Identify which cell holds the provided text, then report its (x, y) central coordinate. 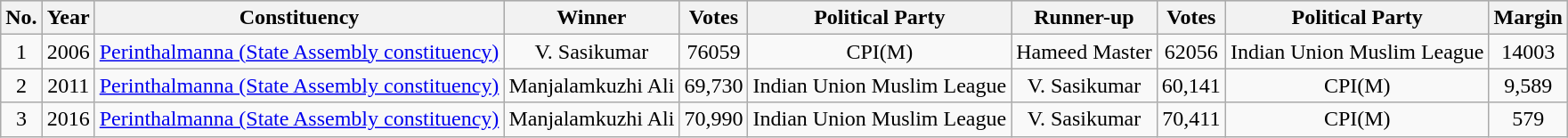
579 (1528, 119)
Runner-up (1085, 18)
60,141 (1191, 85)
2006 (68, 52)
9,589 (1528, 85)
62056 (1191, 52)
1 (21, 52)
Year (68, 18)
No. (21, 18)
Constituency (299, 18)
Hameed Master (1085, 52)
2016 (68, 119)
69,730 (714, 85)
Winner (591, 18)
70,411 (1191, 119)
76059 (714, 52)
3 (21, 119)
14003 (1528, 52)
2 (21, 85)
70,990 (714, 119)
2011 (68, 85)
Margin (1528, 18)
